Search for the cell housing the specified text and yield its [x, y] center coordinate. 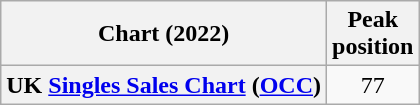
Peakposition [373, 34]
77 [373, 85]
UK Singles Sales Chart (OCC) [164, 85]
Chart (2022) [164, 34]
